Output the (x, y) coordinate of the center of the cell containing the given text.  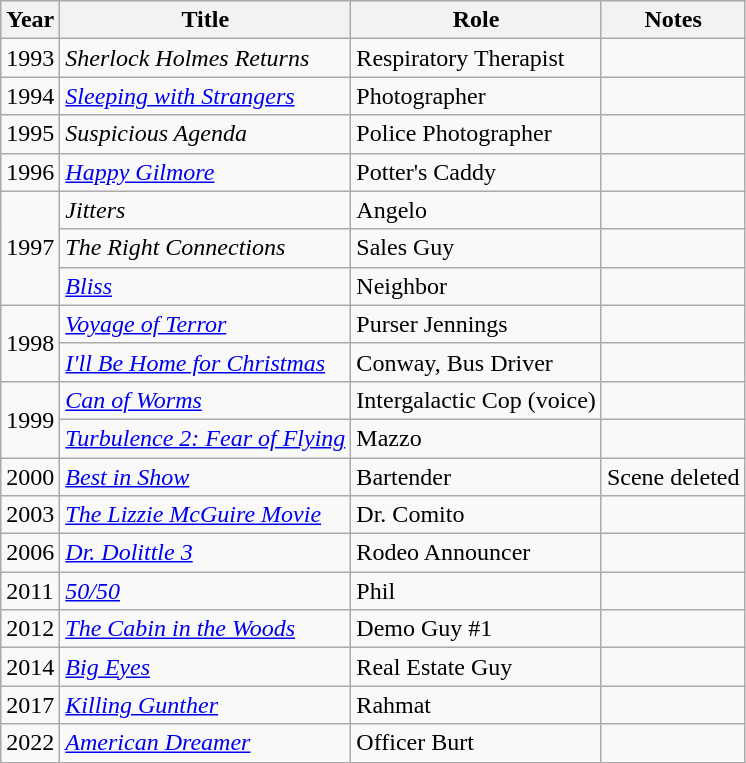
2003 (30, 515)
Suspicious Agenda (206, 134)
Purser Jennings (476, 324)
Police Photographer (476, 134)
Real Estate Guy (476, 667)
Dr. Comito (476, 515)
Voyage of Terror (206, 324)
Intergalactic Cop (voice) (476, 400)
Rodeo Announcer (476, 553)
1997 (30, 248)
Killing Gunther (206, 705)
Angelo (476, 210)
2014 (30, 667)
Neighbor (476, 286)
Year (30, 20)
American Dreamer (206, 743)
Happy Gilmore (206, 172)
2022 (30, 743)
2011 (30, 591)
1995 (30, 134)
2012 (30, 629)
Sleeping with Strangers (206, 96)
Title (206, 20)
The Lizzie McGuire Movie (206, 515)
1993 (30, 58)
I'll Be Home for Christmas (206, 362)
Potter's Caddy (476, 172)
2017 (30, 705)
Sales Guy (476, 248)
2006 (30, 553)
Turbulence 2: Fear of Flying (206, 438)
Scene deleted (673, 477)
Can of Worms (206, 400)
Bliss (206, 286)
1996 (30, 172)
Best in Show (206, 477)
Respiratory Therapist (476, 58)
Demo Guy #1 (476, 629)
Dr. Dolittle 3 (206, 553)
Photographer (476, 96)
Notes (673, 20)
Conway, Bus Driver (476, 362)
Officer Burt (476, 743)
Jitters (206, 210)
1994 (30, 96)
Rahmat (476, 705)
1999 (30, 419)
Sherlock Holmes Returns (206, 58)
Big Eyes (206, 667)
Mazzo (476, 438)
Phil (476, 591)
The Right Connections (206, 248)
The Cabin in the Woods (206, 629)
Bartender (476, 477)
50/50 (206, 591)
2000 (30, 477)
1998 (30, 343)
Role (476, 20)
